Search for the cell housing the specified text and yield its (x, y) center coordinate. 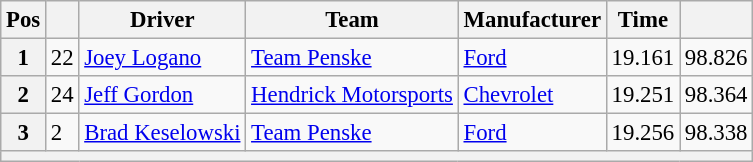
19.256 (642, 133)
24 (62, 95)
3 (24, 133)
98.338 (716, 133)
Joey Logano (162, 58)
98.826 (716, 58)
98.364 (716, 95)
Hendrick Motorsports (352, 95)
Team (352, 20)
Driver (162, 20)
Jeff Gordon (162, 95)
19.251 (642, 95)
1 (24, 58)
Time (642, 20)
Brad Keselowski (162, 133)
19.161 (642, 58)
Pos (24, 20)
22 (62, 58)
Chevrolet (532, 95)
Manufacturer (532, 20)
